Extract the (x, y) coordinate from the center of the cell holding the provided text.  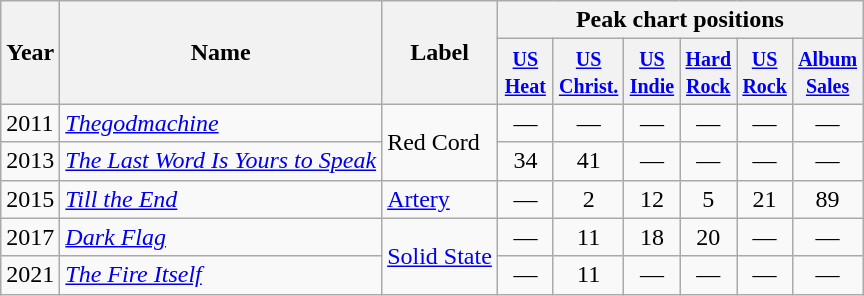
34 (525, 161)
US Christ. (588, 72)
The Last Word Is Yours to Speak (221, 161)
Thegodmachine (221, 123)
41 (588, 161)
18 (652, 237)
Artery (440, 199)
Till the End (221, 199)
21 (765, 199)
2021 (30, 275)
Solid State (440, 256)
89 (828, 199)
US Rock (765, 72)
2 (588, 199)
5 (708, 199)
US Heat (525, 72)
2013 (30, 161)
Year (30, 52)
Label (440, 52)
Red Cord (440, 142)
The Fire Itself (221, 275)
12 (652, 199)
2011 (30, 123)
Album Sales (828, 72)
2017 (30, 237)
Dark Flag (221, 237)
US Indie (652, 72)
Peak chart positions (680, 20)
Hard Rock (708, 72)
20 (708, 237)
Name (221, 52)
2015 (30, 199)
